Detect which cell encompasses the target text, then output its [x, y] center coordinate. 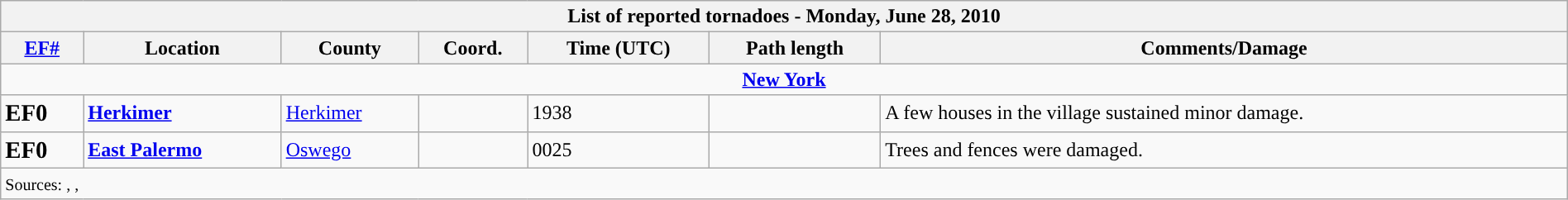
Oswego [349, 150]
Sources: , , [784, 183]
Path length [794, 48]
Location [182, 48]
Coord. [473, 48]
Comments/Damage [1224, 48]
List of reported tornadoes - Monday, June 28, 2010 [784, 17]
0025 [619, 150]
Trees and fences were damaged. [1224, 150]
EF# [42, 48]
A few houses in the village sustained minor damage. [1224, 113]
East Palermo [182, 150]
1938 [619, 113]
County [349, 48]
Time (UTC) [619, 48]
New York [784, 79]
